Identify which cell holds the provided text, then report its (X, Y) central coordinate. 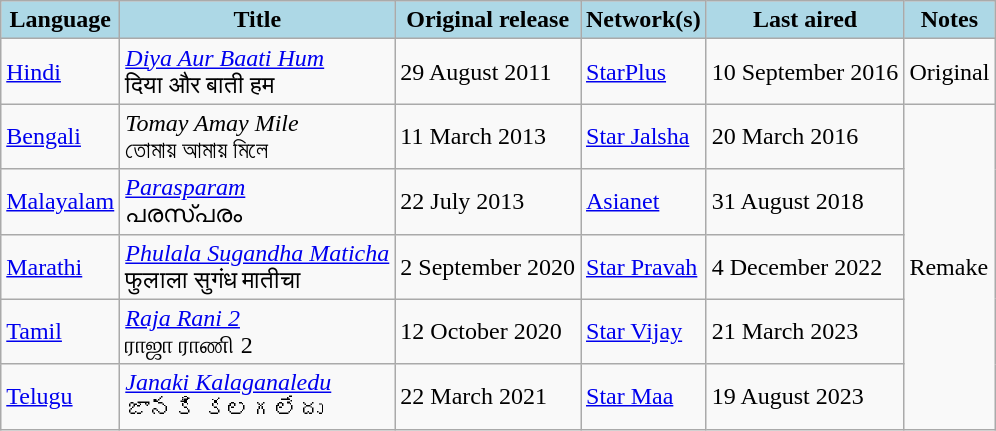
Diya Aur Baati Hum दिया और बाती हम (258, 72)
31 August 2018 (805, 202)
4 December 2022 (805, 266)
22 March 2021 (488, 396)
11 March 2013 (488, 136)
20 March 2016 (805, 136)
Network(s) (643, 20)
Telugu (60, 396)
Bengali (60, 136)
Raja Rani 2 ராஜா ராணி 2 (258, 332)
Star Pravah (643, 266)
2 September 2020 (488, 266)
Malayalam (60, 202)
Original (950, 72)
Hindi (60, 72)
21 March 2023 (805, 332)
Asianet (643, 202)
Tamil (60, 332)
29 August 2011 (488, 72)
Language (60, 20)
Last aired (805, 20)
Title (258, 20)
10 September 2016 (805, 72)
19 August 2023 (805, 396)
Phulala Sugandha Maticha फुलाला सुगंध मातीचा (258, 266)
12 October 2020 (488, 332)
Star Vijay (643, 332)
Janaki Kalaganaledu జానకి కలగలేదు (258, 396)
22 July 2013 (488, 202)
Parasparam പരസ്പരം (258, 202)
Star Maa (643, 396)
Remake (950, 266)
StarPlus (643, 72)
Star Jalsha (643, 136)
Tomay Amay Mile তোমায় আমায় মিলে (258, 136)
Notes (950, 20)
Marathi (60, 266)
Original release (488, 20)
